Identify which cell holds the provided text, then report its [X, Y] central coordinate. 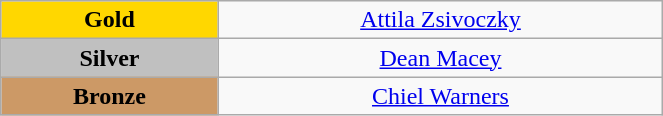
Chiel Warners [440, 96]
Silver [110, 58]
Gold [110, 20]
Dean Macey [440, 58]
Attila Zsivoczky [440, 20]
Bronze [110, 96]
